Provide the [X, Y] coordinate of the cell's center where the given text is located.  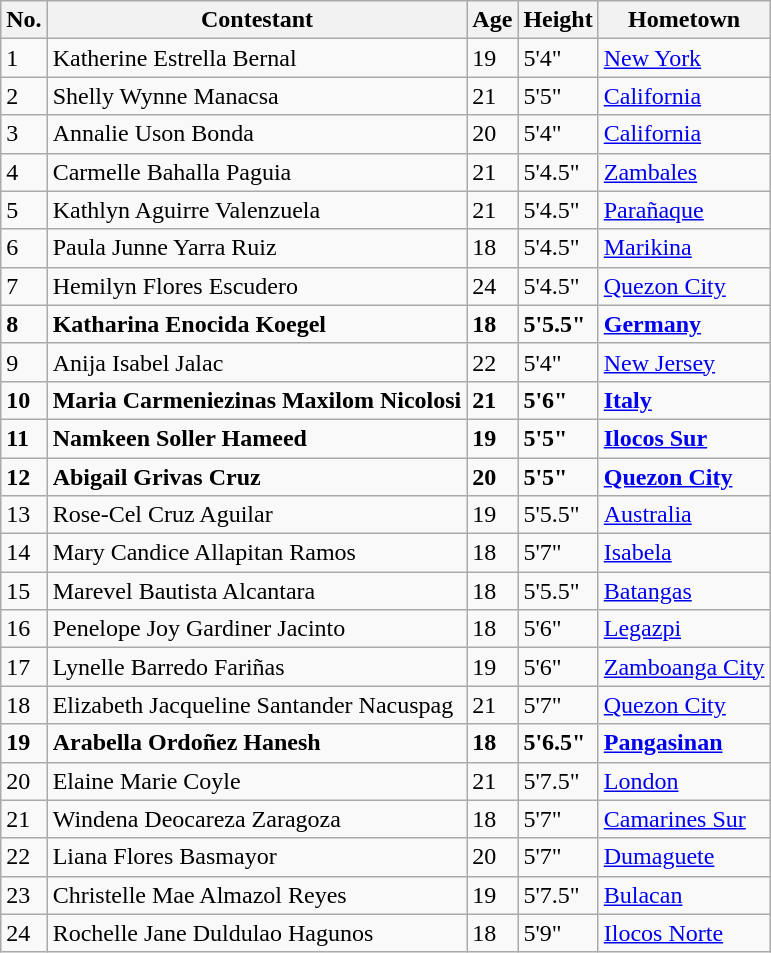
Katherine Estrella Bernal [257, 58]
16 [24, 629]
Germany [684, 324]
Italy [684, 400]
10 [24, 400]
Abigail Grivas Cruz [257, 477]
1 [24, 58]
Elizabeth Jacqueline Santander Nacuspag [257, 705]
Annalie Uson Bonda [257, 134]
14 [24, 553]
9 [24, 362]
Age [492, 20]
7 [24, 286]
Maria Carmeniezinas Maxilom Nicolosi [257, 400]
11 [24, 438]
Batangas [684, 591]
Zamboanga City [684, 667]
Rochelle Jane Duldulao Hagunos [257, 933]
Anija Isabel Jalac [257, 362]
12 [24, 477]
Hometown [684, 20]
4 [24, 172]
Carmelle Bahalla Paguia [257, 172]
Dumaguete [684, 857]
Isabela [684, 553]
No. [24, 20]
6 [24, 248]
Zambales [684, 172]
Parañaque [684, 210]
23 [24, 895]
Rose-Cel Cruz Aguilar [257, 515]
8 [24, 324]
Bulacan [684, 895]
Kathlyn Aguirre Valenzuela [257, 210]
New Jersey [684, 362]
3 [24, 134]
Liana Flores Basmayor [257, 857]
Marevel Bautista Alcantara [257, 591]
2 [24, 96]
Pangasinan [684, 743]
Penelope Joy Gardiner Jacinto [257, 629]
Shelly Wynne Manacsa [257, 96]
Windena Deocareza Zaragoza [257, 819]
Lynelle Barredo Fariñas [257, 667]
13 [24, 515]
Arabella Ordoñez Hanesh [257, 743]
Namkeen Soller Hameed [257, 438]
London [684, 781]
5'6.5" [558, 743]
Australia [684, 515]
Height [558, 20]
15 [24, 591]
Marikina [684, 248]
5'9" [558, 933]
Ilocos Sur [684, 438]
Christelle Mae Almazol Reyes [257, 895]
Paula Junne Yarra Ruiz [257, 248]
Ilocos Norte [684, 933]
Mary Candice Allapitan Ramos [257, 553]
5 [24, 210]
Hemilyn Flores Escudero [257, 286]
Camarines Sur [684, 819]
Legazpi [684, 629]
Katharina Enocida Koegel [257, 324]
Contestant [257, 20]
New York [684, 58]
17 [24, 667]
Elaine Marie Coyle [257, 781]
